Detect which cell encompasses the target text, then output its [X, Y] center coordinate. 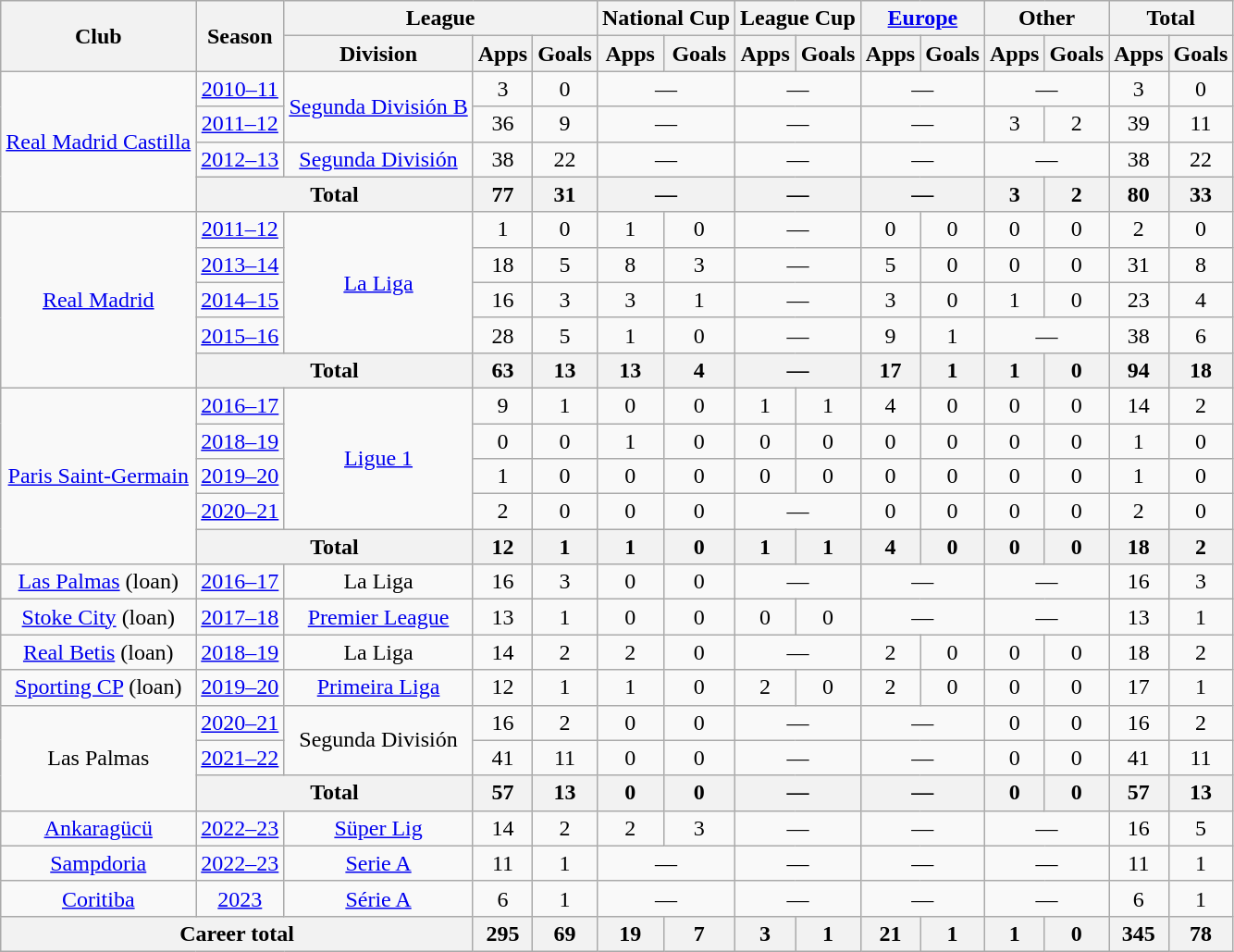
Season [241, 36]
36 [502, 124]
Süper Lig [378, 828]
Paris Saint-Germain [98, 476]
Primeira Liga [378, 687]
League Cup [798, 19]
Sampdoria [98, 863]
Ligue 1 [378, 458]
Serie A [378, 863]
7 [699, 933]
2015–16 [241, 335]
Division [378, 54]
63 [502, 370]
Las Palmas [98, 758]
Las Palmas (loan) [98, 582]
69 [565, 933]
2021–22 [241, 758]
80 [1139, 194]
77 [502, 194]
Ankaragücü [98, 828]
Real Betis (loan) [98, 652]
Club [98, 36]
2012–13 [241, 159]
Real Madrid [98, 300]
23 [1139, 300]
28 [502, 335]
345 [1139, 933]
33 [1201, 194]
National Cup [666, 19]
Coritiba [98, 898]
2014–15 [241, 300]
Real Madrid Castilla [98, 142]
2023 [241, 898]
39 [1139, 124]
2013–14 [241, 265]
Premier League [378, 617]
19 [630, 933]
2017–18 [241, 617]
Career total [237, 933]
295 [502, 933]
League [440, 19]
Stoke City (loan) [98, 617]
94 [1139, 370]
Sporting CP (loan) [98, 687]
Segunda División B [378, 106]
21 [890, 933]
Other [1046, 19]
Europe [922, 19]
2010–11 [241, 89]
78 [1201, 933]
Série A [378, 898]
